Extract the [x, y] coordinate from the center of the cell holding the provided text.  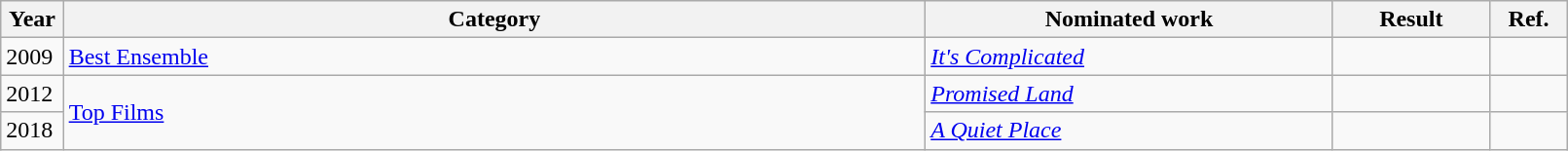
Year [32, 19]
2018 [32, 131]
It's Complicated [1129, 57]
Top Films [494, 112]
A Quiet Place [1129, 131]
Promised Land [1129, 94]
Best Ensemble [494, 57]
Result [1411, 19]
Ref. [1528, 19]
2012 [32, 94]
2009 [32, 57]
Nominated work [1129, 19]
Category [494, 19]
